Locate the cell with the specified text and output its (X, Y) center coordinate. 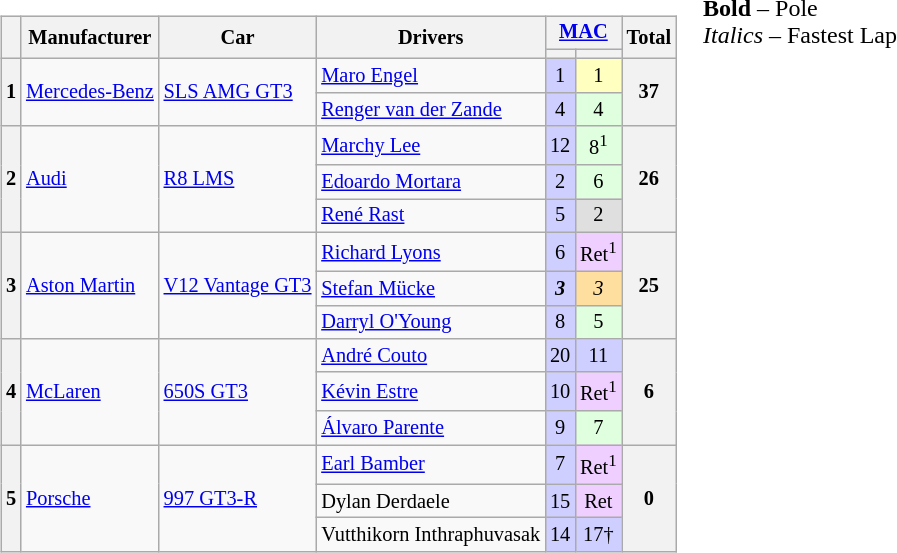
Stefan Mücke (430, 288)
650S GT3 (238, 392)
Renger van der Zande (430, 110)
Porsche (90, 498)
Richard Lyons (430, 252)
15 (560, 501)
R8 LMS (238, 179)
André Couto (430, 356)
14 (560, 535)
997 GT3-R (238, 498)
Drivers (430, 38)
25 (649, 286)
0 (649, 498)
V12 Vantage GT3 (238, 286)
37 (649, 92)
Maro Engel (430, 76)
Kévin Estre (430, 392)
10 (560, 392)
Mercedes-Benz (90, 92)
9 (560, 428)
Manufacturer (90, 38)
MAC (584, 33)
Ret (598, 501)
Total (649, 38)
8 (560, 322)
81 (598, 146)
11 (598, 356)
SLS AMG GT3 (238, 92)
René Rast (430, 216)
Audi (90, 179)
12 (560, 146)
Edoardo Mortara (430, 182)
20 (560, 356)
Aston Martin (90, 286)
Earl Bamber (430, 464)
McLaren (90, 392)
Álvaro Parente (430, 428)
Car (238, 38)
17† (598, 535)
Dylan Derdaele (430, 501)
Marchy Lee (430, 146)
Vutthikorn Inthraphuvasak (430, 535)
26 (649, 179)
Darryl O'Young (430, 322)
